Identify which cell holds the provided text, then report its [X, Y] central coordinate. 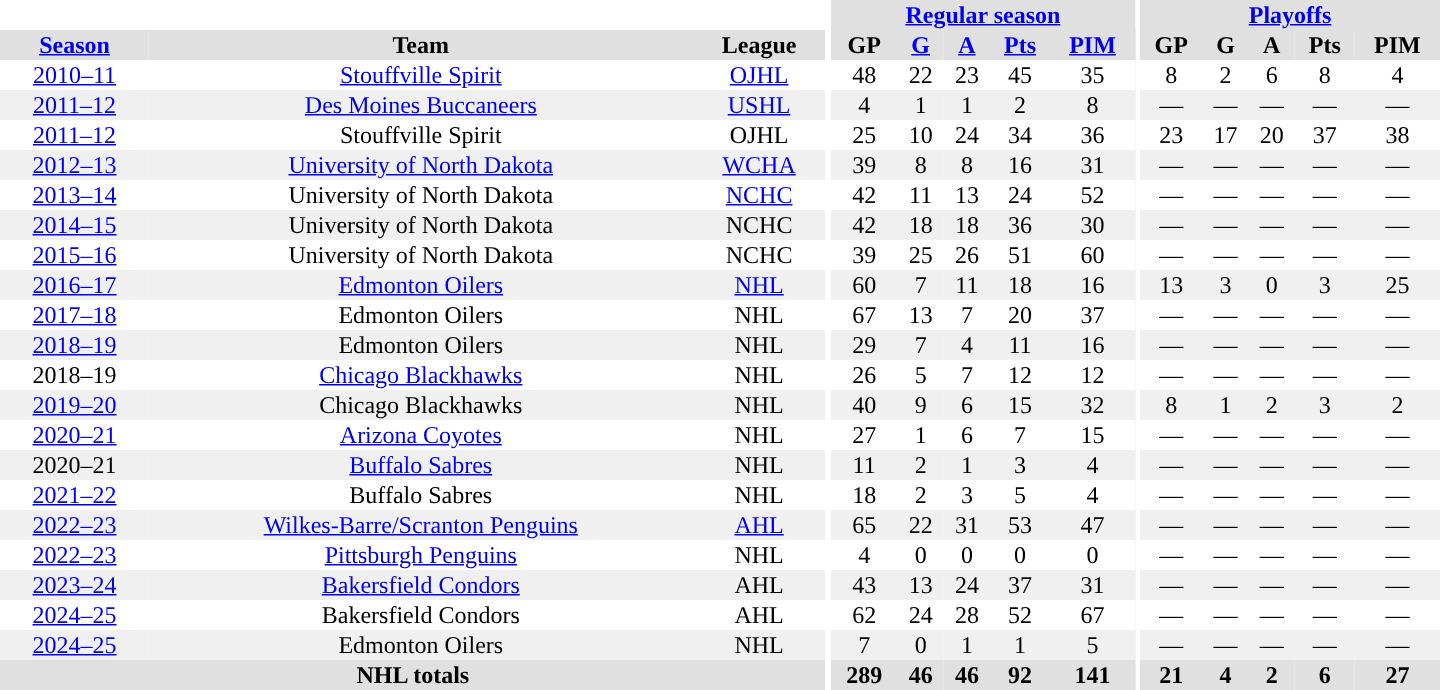
Team [421, 45]
League [760, 45]
2019–20 [74, 405]
2014–15 [74, 225]
Regular season [983, 15]
2016–17 [74, 285]
Des Moines Buccaneers [421, 105]
Wilkes-Barre/Scranton Penguins [421, 525]
30 [1092, 225]
Playoffs [1290, 15]
92 [1020, 675]
Arizona Coyotes [421, 435]
35 [1092, 75]
29 [864, 345]
2015–16 [74, 255]
2013–14 [74, 195]
34 [1020, 135]
9 [921, 405]
141 [1092, 675]
Season [74, 45]
40 [864, 405]
45 [1020, 75]
WCHA [760, 165]
51 [1020, 255]
32 [1092, 405]
48 [864, 75]
28 [967, 615]
10 [921, 135]
17 [1225, 135]
21 [1171, 675]
Pittsburgh Penguins [421, 555]
NHL totals [413, 675]
65 [864, 525]
2010–11 [74, 75]
53 [1020, 525]
38 [1398, 135]
USHL [760, 105]
47 [1092, 525]
2023–24 [74, 585]
62 [864, 615]
2012–13 [74, 165]
2021–22 [74, 495]
43 [864, 585]
289 [864, 675]
2017–18 [74, 315]
